Extract the (X, Y) coordinate from the center of the cell holding the provided text.  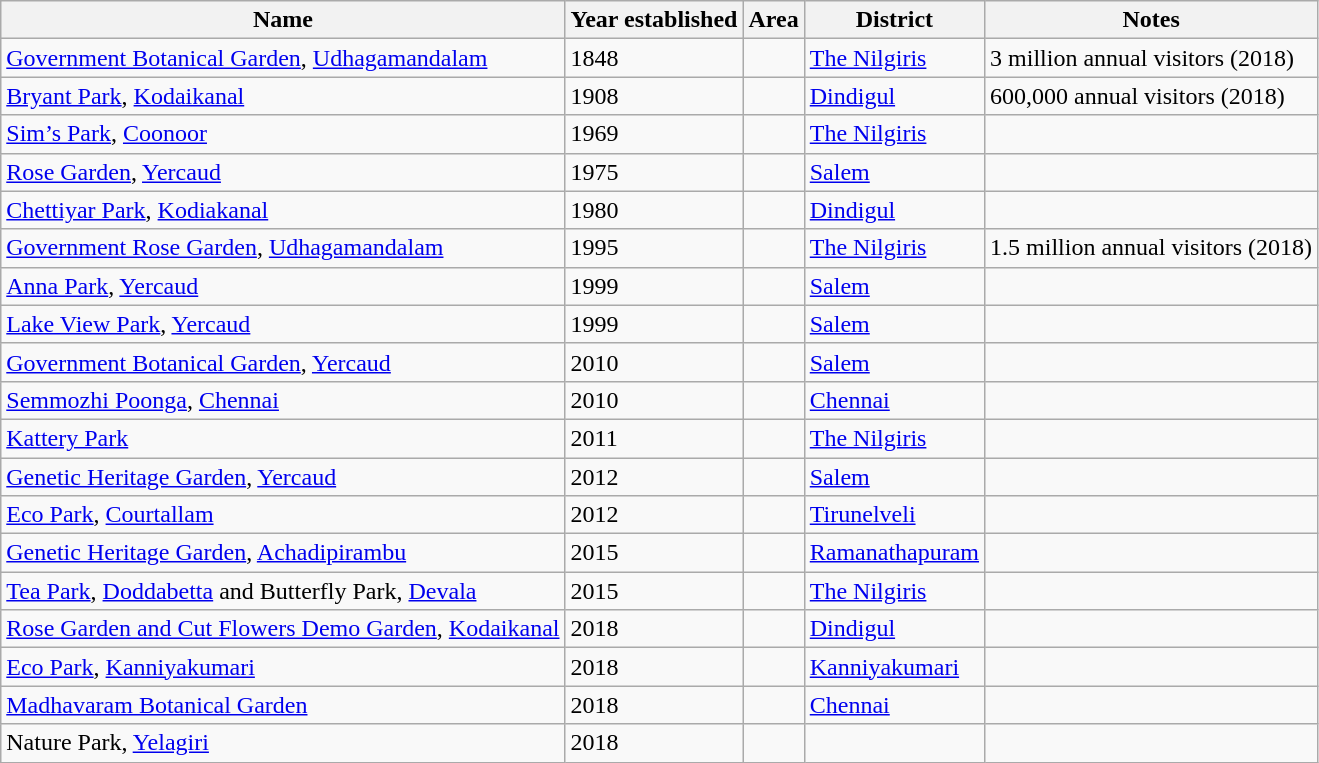
Anna Park, Yercaud (283, 286)
Eco Park, Kanniyakumari (283, 667)
1975 (654, 172)
2011 (654, 438)
Lake View Park, Yercaud (283, 324)
District (894, 20)
Rose Garden and Cut Flowers Demo Garden, Kodaikanal (283, 629)
Nature Park, Yelagiri (283, 743)
3 million annual visitors (2018) (1152, 58)
Genetic Heritage Garden, Yercaud (283, 477)
Government Botanical Garden, Udhagamandalam (283, 58)
Year established (654, 20)
Kattery Park (283, 438)
600,000 annual visitors (2018) (1152, 96)
Name (283, 20)
1995 (654, 248)
Kanniyakumari (894, 667)
Bryant Park, Kodaikanal (283, 96)
Semmozhi Poonga, Chennai (283, 400)
Sim’s Park, Coonoor (283, 134)
Notes (1152, 20)
1848 (654, 58)
Area (774, 20)
1980 (654, 210)
1.5 million annual visitors (2018) (1152, 248)
Chettiyar Park, Kodiakanal (283, 210)
Tirunelveli (894, 515)
Government Botanical Garden, Yercaud (283, 362)
Government Rose Garden, Udhagamandalam (283, 248)
Ramanathapuram (894, 553)
Eco Park, Courtallam (283, 515)
1908 (654, 96)
Tea Park, Doddabetta and Butterfly Park, Devala (283, 591)
Madhavaram Botanical Garden (283, 705)
1969 (654, 134)
Rose Garden, Yercaud (283, 172)
Genetic Heritage Garden, Achadipirambu (283, 553)
